Detect which cell encompasses the target text, then output its [x, y] center coordinate. 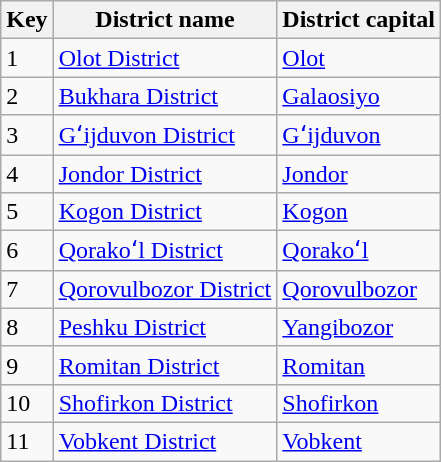
Vobkent [359, 441]
6 [27, 251]
1 [27, 58]
Galaosiyo [359, 96]
9 [27, 365]
Yangibozor [359, 327]
Kogon District [165, 212]
Vobkent District [165, 441]
Bukhara District [165, 96]
Shofirkon District [165, 403]
Qorovulbozor District [165, 289]
Romitan [359, 365]
7 [27, 289]
2 [27, 96]
Gʻijduvon District [165, 135]
Gʻijduvon [359, 135]
District name [165, 20]
Kogon [359, 212]
11 [27, 441]
Romitan District [165, 365]
Key [27, 20]
5 [27, 212]
Qorovulbozor [359, 289]
Qorakoʻl District [165, 251]
Peshku District [165, 327]
10 [27, 403]
3 [27, 135]
District capital [359, 20]
Jondor [359, 173]
Jondor District [165, 173]
Qorakoʻl [359, 251]
Olot [359, 58]
4 [27, 173]
Shofirkon [359, 403]
8 [27, 327]
Olot District [165, 58]
